Locate the cell with the specified text and output its [x, y] center coordinate. 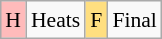
Final [134, 20]
F [96, 20]
H [13, 20]
Heats [56, 20]
